For the text-containing cell, return its midpoint in [X, Y] coordinate format. 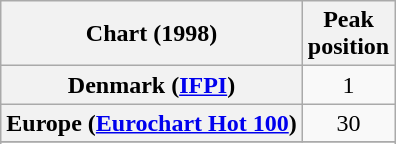
30 [348, 123]
Europe (Eurochart Hot 100) [152, 123]
Denmark (IFPI) [152, 85]
1 [348, 85]
Peakposition [348, 34]
Chart (1998) [152, 34]
